Capture the cell that displays the provided text and extract its [X, Y] central coordinate. 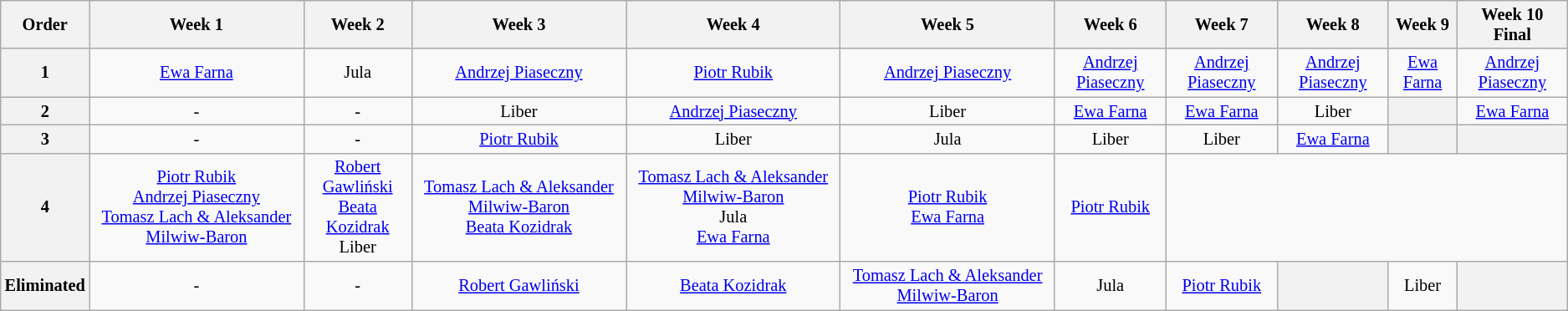
3 [45, 139]
Beata Kozidrak [733, 286]
Week 6 [1111, 24]
Week 7 [1221, 24]
Piotr RubikAndrzej PiasecznyTomasz Lach & Aleksander Milwiw-Baron [197, 207]
Eliminated [45, 286]
Week 1 [197, 24]
Piotr RubikEwa Farna [947, 207]
Week 3 [518, 24]
Robert Gawliński [518, 286]
Robert GawlińskiBeata KozidrakLiber [358, 207]
2 [45, 111]
Week 10Final [1512, 24]
Week 2 [358, 24]
Week 9 [1422, 24]
Tomasz Lach & Aleksander Milwiw-Baron [947, 286]
Tomasz Lach & Aleksander Milwiw-BaronJulaEwa Farna [733, 207]
Week 5 [947, 24]
4 [45, 207]
Order [45, 24]
Week 4 [733, 24]
1 [45, 73]
Week 8 [1333, 24]
Tomasz Lach & Aleksander Milwiw-BaronBeata Kozidrak [518, 207]
